Return the [X, Y] coordinate for the center point of the cell that contains the specified text.  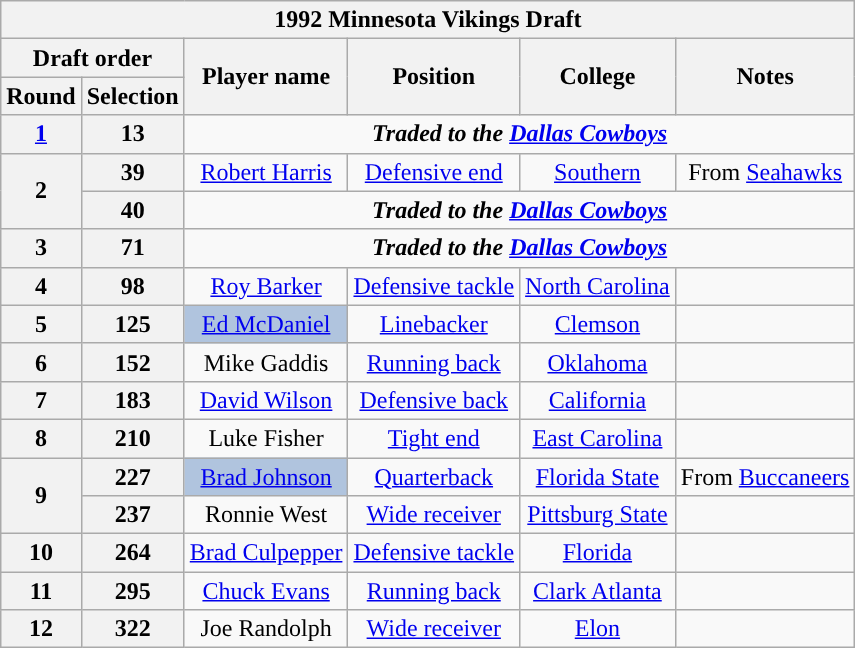
Robert Harris [266, 172]
1992 Minnesota Vikings Draft [428, 20]
98 [132, 286]
Linebacker [434, 324]
Pittsburg State [598, 515]
Oklahoma [598, 362]
264 [132, 553]
North Carolina [598, 286]
210 [132, 438]
Ronnie West [266, 515]
From Buccaneers [765, 477]
Tight end [434, 438]
125 [132, 324]
Player name [266, 77]
Quarterback [434, 477]
Chuck Evans [266, 591]
2 [41, 191]
Southern [598, 172]
Brad Johnson [266, 477]
Florida [598, 553]
From Seahawks [765, 172]
Selection [132, 96]
Defensive end [434, 172]
9 [41, 496]
6 [41, 362]
11 [41, 591]
Position [434, 77]
Florida State [598, 477]
10 [41, 553]
40 [132, 210]
David Wilson [266, 400]
237 [132, 515]
Notes [765, 77]
College [598, 77]
71 [132, 248]
Joe Randolph [266, 629]
12 [41, 629]
183 [132, 400]
Luke Fisher [266, 438]
Clark Atlanta [598, 591]
8 [41, 438]
Brad Culpepper [266, 553]
Draft order [92, 58]
Roy Barker [266, 286]
13 [132, 134]
295 [132, 591]
5 [41, 324]
3 [41, 248]
Ed McDaniel [266, 324]
California [598, 400]
7 [41, 400]
227 [132, 477]
4 [41, 286]
39 [132, 172]
East Carolina [598, 438]
Mike Gaddis [266, 362]
Defensive back [434, 400]
1 [41, 134]
322 [132, 629]
Elon [598, 629]
152 [132, 362]
Round [41, 96]
Clemson [598, 324]
